From the cell containing the given text, extract its center point as [x, y] coordinate. 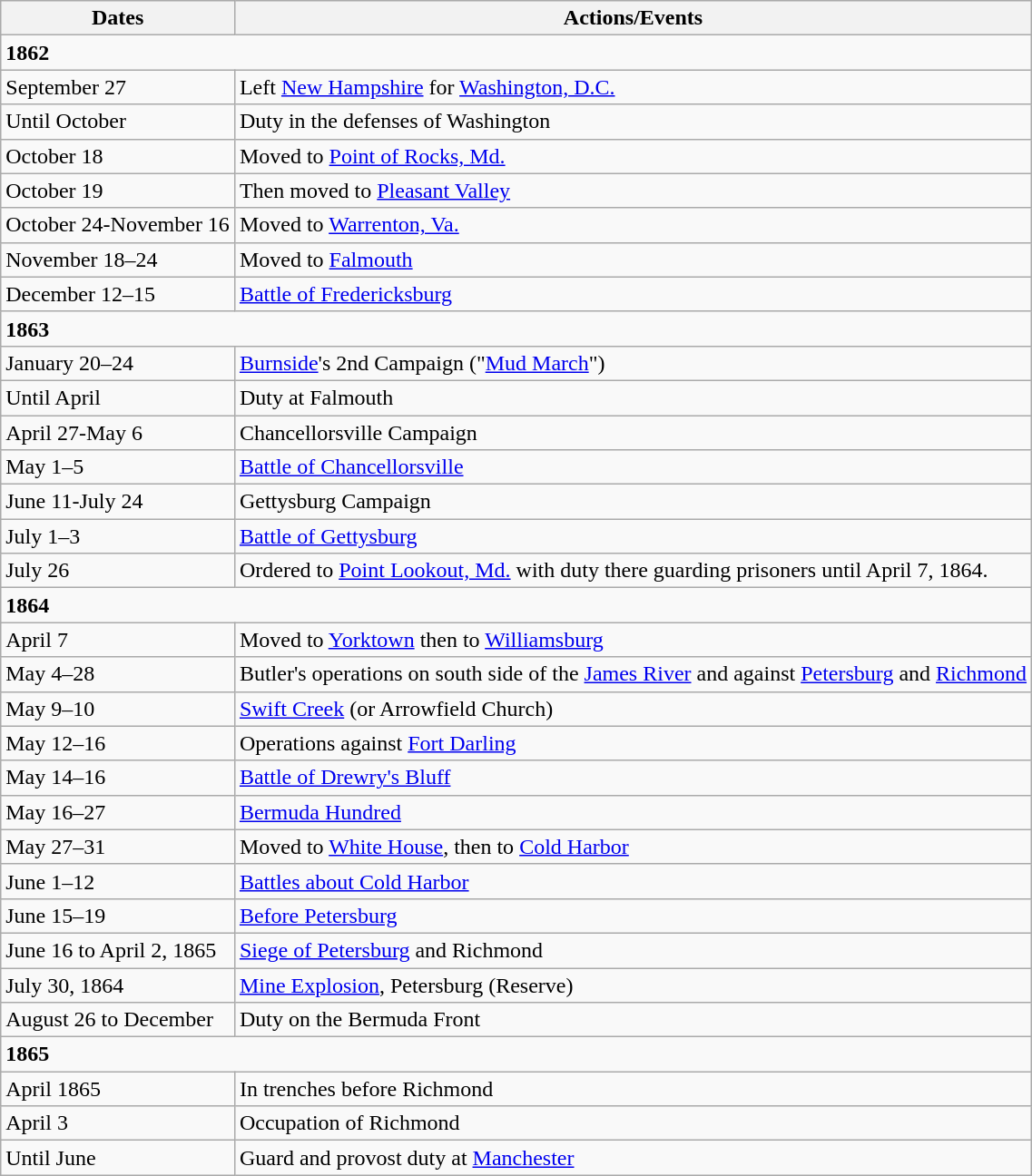
Guard and provost duty at Manchester [633, 1158]
April 3 [118, 1123]
June 11-July 24 [118, 502]
Left New Hampshire for Washington, D.C. [633, 87]
Occupation of Richmond [633, 1123]
May 12–16 [118, 743]
June 1–12 [118, 881]
Operations against Fort Darling [633, 743]
1864 [516, 605]
Before Petersburg [633, 916]
January 20–24 [118, 363]
Actions/Events [633, 18]
Chancellorsville Campaign [633, 433]
1862 [516, 53]
December 12–15 [118, 294]
Mine Explosion, Petersburg (Reserve) [633, 985]
May 14–16 [118, 778]
Bermuda Hundred [633, 812]
September 27 [118, 87]
July 30, 1864 [118, 985]
July 26 [118, 571]
October 19 [118, 191]
Duty at Falmouth [633, 397]
1863 [516, 328]
Swift Creek (or Arrowfield Church) [633, 709]
August 26 to December [118, 1020]
Butler's operations on south side of the James River and against Petersburg and Richmond [633, 674]
May 9–10 [118, 709]
1865 [516, 1054]
October 24-November 16 [118, 225]
Dates [118, 18]
Ordered to Point Lookout, Md. with duty there guarding prisoners until April 7, 1864. [633, 571]
Battle of Drewry's Bluff [633, 778]
June 16 to April 2, 1865 [118, 950]
Battle of Gettysburg [633, 536]
November 18–24 [118, 260]
Duty in the defenses of Washington [633, 122]
Until October [118, 122]
Siege of Petersburg and Richmond [633, 950]
Moved to Falmouth [633, 260]
Moved to Warrenton, Va. [633, 225]
Moved to Point of Rocks, Md. [633, 156]
Battle of Chancellorsville [633, 467]
In trenches before Richmond [633, 1089]
Moved to Yorktown then to Williamsburg [633, 640]
April 7 [118, 640]
May 27–31 [118, 847]
Then moved to Pleasant Valley [633, 191]
Battles about Cold Harbor [633, 881]
June 15–19 [118, 916]
Duty on the Bermuda Front [633, 1020]
May 4–28 [118, 674]
Until June [118, 1158]
April 27-May 6 [118, 433]
April 1865 [118, 1089]
May 16–27 [118, 812]
Until April [118, 397]
Moved to White House, then to Cold Harbor [633, 847]
Burnside's 2nd Campaign ("Mud March") [633, 363]
July 1–3 [118, 536]
Battle of Fredericksburg [633, 294]
May 1–5 [118, 467]
October 18 [118, 156]
Gettysburg Campaign [633, 502]
